Find where the given text appears and provide that cell's center as [x, y] coordinate. 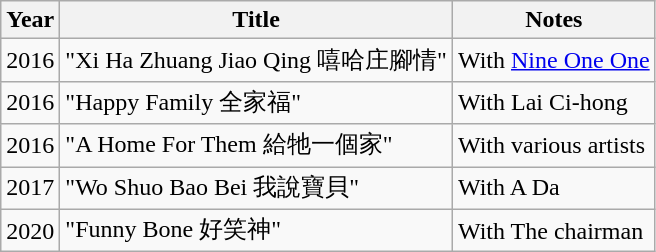
"Funny Bone 好笑神" [256, 230]
2017 [30, 188]
Year [30, 20]
Notes [554, 20]
"Wo Shuo Bao Bei 我說寶貝" [256, 188]
"A Home For Them 給牠一個家" [256, 146]
With Lai Ci-hong [554, 102]
With various artists [554, 146]
"Happy Family 全家福" [256, 102]
Title [256, 20]
With The chairman [554, 230]
2020 [30, 230]
With A Da [554, 188]
"Xi Ha Zhuang Jiao Qing 嘻哈庄腳情" [256, 60]
With Nine One One [554, 60]
